From the cell containing the given text, extract its center point as (x, y) coordinate. 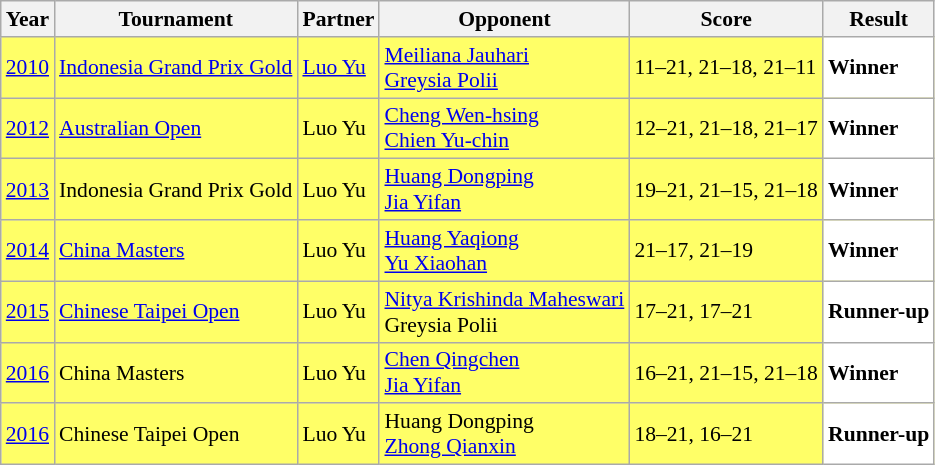
19–21, 21–15, 21–18 (726, 190)
Cheng Wen-hsing Chien Yu-chin (504, 128)
17–21, 17–21 (726, 312)
Opponent (504, 19)
2013 (28, 190)
Nitya Krishinda Maheswari Greysia Polii (504, 312)
Huang Dongping Jia Yifan (504, 190)
21–17, 21–19 (726, 250)
2015 (28, 312)
16–21, 21–15, 21–18 (726, 372)
Score (726, 19)
12–21, 21–18, 21–17 (726, 128)
Partner (338, 19)
Chen Qingchen Jia Yifan (504, 372)
2010 (28, 68)
2014 (28, 250)
Huang Yaqiong Yu Xiaohan (504, 250)
18–21, 16–21 (726, 434)
Meiliana Jauhari Greysia Polii (504, 68)
Result (878, 19)
11–21, 21–18, 21–11 (726, 68)
Year (28, 19)
Huang Dongping Zhong Qianxin (504, 434)
2012 (28, 128)
Australian Open (176, 128)
Tournament (176, 19)
